Return (x, y) of the center of cell containing provided text 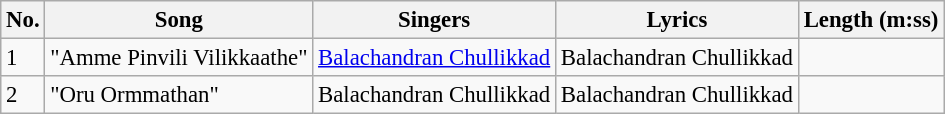
"Amme Pinvili Vilikkaathe" (179, 58)
1 (23, 58)
Song (179, 20)
Length (m:ss) (870, 20)
Lyrics (678, 20)
"Oru Ormmathan" (179, 95)
No. (23, 20)
2 (23, 95)
Singers (434, 20)
